Detect which cell encompasses the target text, then output its [X, Y] center coordinate. 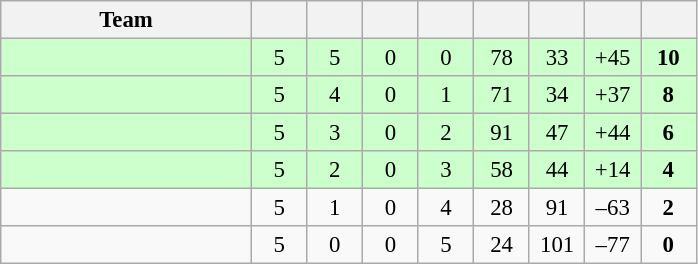
8 [668, 95]
24 [502, 245]
78 [502, 58]
Team [126, 20]
34 [557, 95]
+14 [613, 170]
6 [668, 133]
101 [557, 245]
58 [502, 170]
+37 [613, 95]
28 [502, 208]
71 [502, 95]
47 [557, 133]
+45 [613, 58]
44 [557, 170]
10 [668, 58]
–77 [613, 245]
33 [557, 58]
+44 [613, 133]
–63 [613, 208]
